Return [x, y] of the center of cell containing provided text 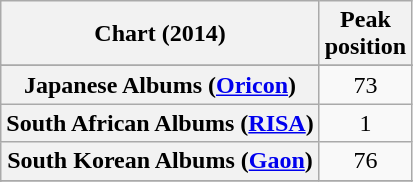
South African Albums (RISA) [160, 123]
73 [365, 85]
South Korean Albums (Gaon) [160, 161]
76 [365, 161]
Japanese Albums (Oricon) [160, 85]
1 [365, 123]
Chart (2014) [160, 34]
Peakposition [365, 34]
